Extract the [x, y] coordinate from the center of the cell holding the provided text.  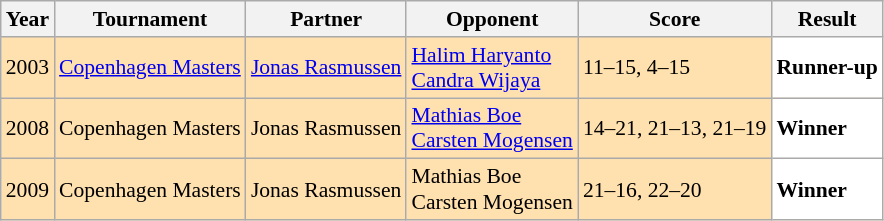
Opponent [492, 19]
2003 [28, 68]
Partner [326, 19]
Year [28, 19]
Tournament [150, 19]
2008 [28, 128]
11–15, 4–15 [675, 68]
Score [675, 19]
14–21, 21–13, 21–19 [675, 128]
Runner-up [826, 68]
Result [826, 19]
Halim Haryanto Candra Wijaya [492, 68]
21–16, 22–20 [675, 190]
2009 [28, 190]
